Return the [X, Y] coordinate for the center point of the cell that contains the specified text.  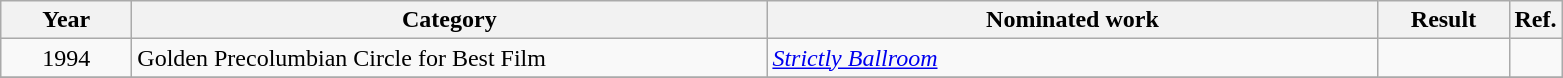
Strictly Ballroom [1072, 58]
Category [450, 20]
1994 [66, 58]
Ref. [1536, 20]
Result [1444, 20]
Year [66, 20]
Golden Precolumbian Circle for Best Film [450, 58]
Nominated work [1072, 20]
